Search for the cell housing the specified text and yield its (x, y) center coordinate. 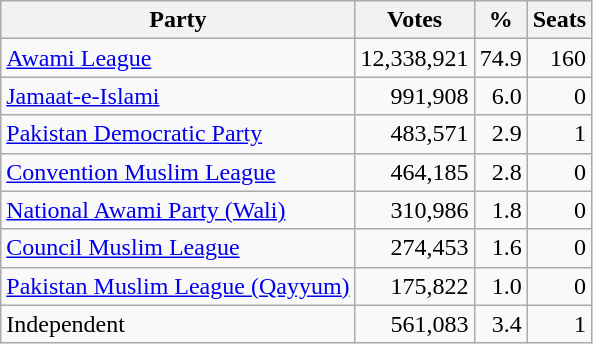
Votes (414, 20)
12,338,921 (414, 58)
Pakistan Democratic Party (178, 134)
Jamaat-e-Islami (178, 96)
% (500, 20)
1.6 (500, 248)
National Awami Party (Wali) (178, 210)
483,571 (414, 134)
3.4 (500, 324)
6.0 (500, 96)
991,908 (414, 96)
274,453 (414, 248)
Seats (559, 20)
310,986 (414, 210)
175,822 (414, 286)
Convention Muslim League (178, 172)
Independent (178, 324)
Pakistan Muslim League (Qayyum) (178, 286)
Party (178, 20)
464,185 (414, 172)
1.0 (500, 286)
74.9 (500, 58)
1.8 (500, 210)
2.8 (500, 172)
Council Muslim League (178, 248)
2.9 (500, 134)
561,083 (414, 324)
160 (559, 58)
Awami League (178, 58)
